Extract the [x, y] coordinate from the center of the cell holding the provided text.  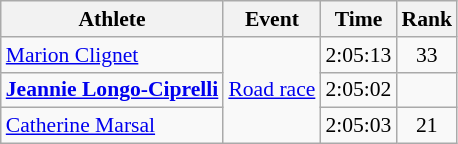
Athlete [112, 19]
Event [272, 19]
Rank [426, 19]
2:05:13 [358, 55]
33 [426, 55]
Road race [272, 90]
2:05:02 [358, 90]
Time [358, 19]
Jeannie Longo-Ciprelli [112, 90]
21 [426, 126]
Catherine Marsal [112, 126]
Marion Clignet [112, 55]
2:05:03 [358, 126]
